Find where the given text appears and provide that cell's center as [x, y] coordinate. 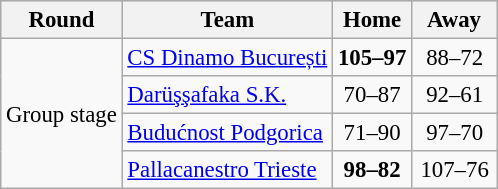
Budućnost Podgorica [228, 133]
Round [62, 20]
71–90 [372, 133]
CS Dinamo București [228, 58]
98–82 [372, 170]
Home [372, 20]
Group stage [62, 114]
Team [228, 20]
Darüşşafaka S.K. [228, 95]
107–76 [455, 170]
88–72 [455, 58]
Away [455, 20]
97–70 [455, 133]
70–87 [372, 95]
92–61 [455, 95]
Pallacanestro Trieste [228, 170]
105–97 [372, 58]
